Extract the [X, Y] coordinate from the center of the cell holding the provided text.  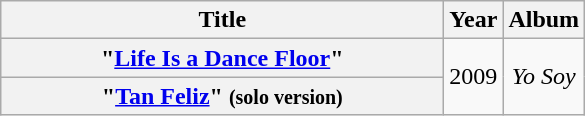
"Life Is a Dance Floor" [222, 58]
Title [222, 20]
Album [544, 20]
Year [474, 20]
Yo Soy [544, 77]
"Tan Feliz" (solo version) [222, 96]
2009 [474, 77]
